Find where the given text appears and provide that cell's center as (X, Y) coordinate. 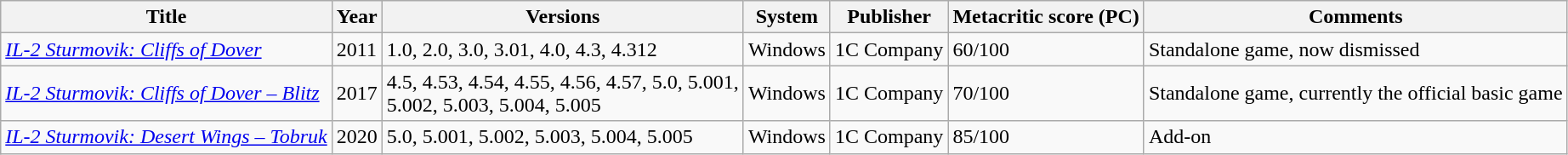
Versions (563, 17)
Standalone game, now dismissed (1355, 49)
Add-on (1355, 137)
1.0, 2.0, 3.0, 3.01, 4.0, 4.3, 4.312 (563, 49)
2011 (357, 49)
Year (357, 17)
2020 (357, 137)
2017 (357, 94)
60/100 (1046, 49)
Publisher (889, 17)
IL-2 Sturmovik: Desert Wings – Tobruk (167, 137)
5.0, 5.001, 5.002, 5.003, 5.004, 5.005 (563, 137)
IL-2 Sturmovik: Cliffs of Dover (167, 49)
85/100 (1046, 137)
70/100 (1046, 94)
4.5, 4.53, 4.54, 4.55, 4.56, 4.57, 5.0, 5.001,5.002, 5.003, 5.004, 5.005 (563, 94)
Title (167, 17)
Metacritic score (PC) (1046, 17)
Standalone game, currently the official basic game (1355, 94)
System (787, 17)
Comments (1355, 17)
IL-2 Sturmovik: Cliffs of Dover – Blitz (167, 94)
